Locate the cell with the specified text and output its [x, y] center coordinate. 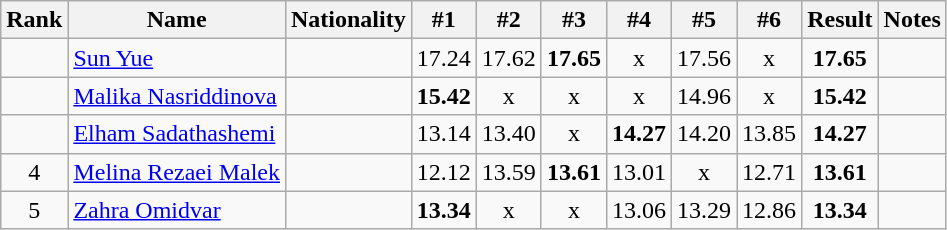
5 [34, 210]
Elham Sadathashemi [177, 134]
Rank [34, 20]
17.56 [704, 58]
#5 [704, 20]
Name [177, 20]
13.85 [770, 134]
17.62 [508, 58]
Result [840, 20]
#3 [574, 20]
13.01 [638, 172]
#6 [770, 20]
#2 [508, 20]
12.71 [770, 172]
Zahra Omidvar [177, 210]
13.06 [638, 210]
13.40 [508, 134]
14.20 [704, 134]
4 [34, 172]
13.14 [444, 134]
12.86 [770, 210]
13.59 [508, 172]
#4 [638, 20]
Melina Rezaei Malek [177, 172]
14.96 [704, 96]
12.12 [444, 172]
17.24 [444, 58]
13.29 [704, 210]
Nationality [348, 20]
#1 [444, 20]
Notes [912, 20]
Malika Nasriddinova [177, 96]
Sun Yue [177, 58]
